Output the (x, y) coordinate of the center of the cell containing the given text.  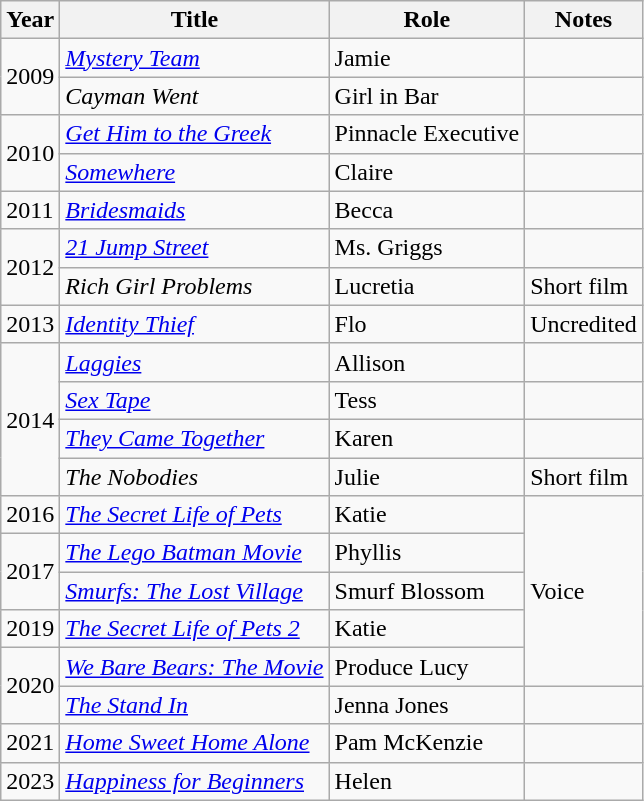
The Secret Life of Pets 2 (194, 629)
2012 (30, 267)
2020 (30, 686)
Girl in Bar (427, 96)
Pinnacle Executive (427, 134)
Get Him to the Greek (194, 134)
Smurf Blossom (427, 591)
Notes (584, 20)
Becca (427, 210)
Pam McKenzie (427, 743)
The Nobodies (194, 477)
2011 (30, 210)
Sex Tape (194, 400)
We Bare Bears: The Movie (194, 667)
The Secret Life of Pets (194, 515)
Phyllis (427, 553)
Karen (427, 438)
Ms. Griggs (427, 248)
2009 (30, 77)
Tess (427, 400)
Somewhere (194, 172)
Title (194, 20)
Julie (427, 477)
Cayman Went (194, 96)
Smurfs: The Lost Village (194, 591)
Lucretia (427, 286)
Happiness for Beginners (194, 781)
Claire (427, 172)
Flo (427, 324)
Year (30, 20)
2017 (30, 572)
Role (427, 20)
2014 (30, 419)
The Stand In (194, 705)
Voice (584, 591)
2013 (30, 324)
2019 (30, 629)
2023 (30, 781)
The Lego Batman Movie (194, 553)
2021 (30, 743)
Allison (427, 362)
2016 (30, 515)
Bridesmaids (194, 210)
Helen (427, 781)
Jenna Jones (427, 705)
Laggies (194, 362)
Identity Thief (194, 324)
21 Jump Street (194, 248)
Jamie (427, 58)
Mystery Team (194, 58)
Uncredited (584, 324)
Home Sweet Home Alone (194, 743)
Rich Girl Problems (194, 286)
They Came Together (194, 438)
2010 (30, 153)
Produce Lucy (427, 667)
